Identify which cell holds the provided text, then report its (X, Y) central coordinate. 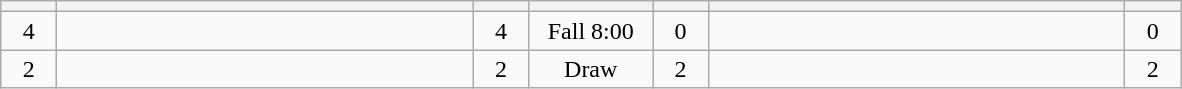
Fall 8:00 (591, 31)
Draw (591, 69)
